Return the [x, y] coordinate for the center point of the cell that contains the specified text.  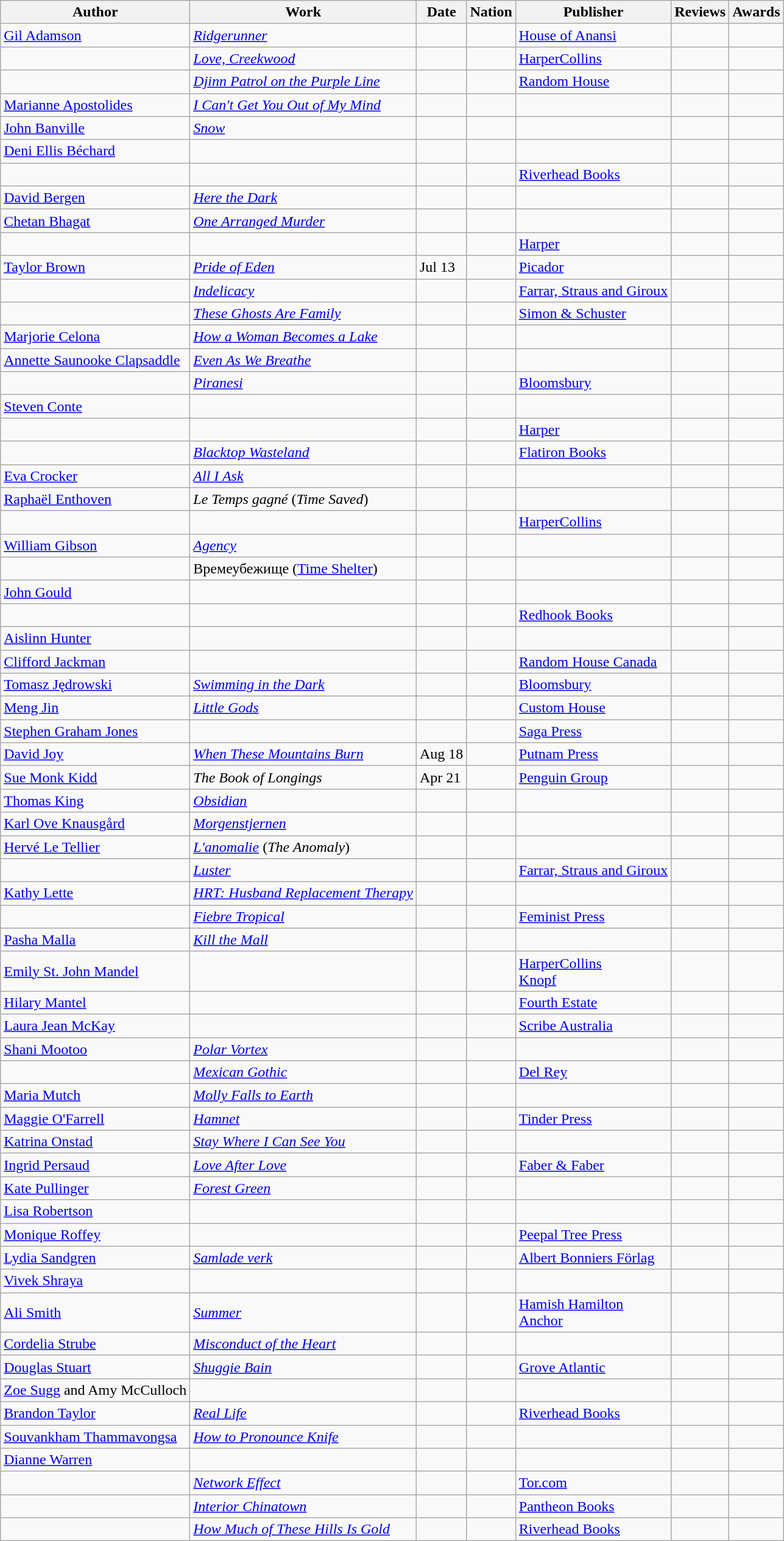
Gil Adamson [95, 35]
Cordelia Strube [95, 1344]
Polar Vortex [303, 1049]
Saga Press [593, 731]
Souvankham Thammavongsa [95, 1436]
Picador [593, 267]
Random House Canada [593, 661]
Tomasz Jędrowski [95, 685]
Real Life [303, 1413]
Luster [303, 870]
Ali Smith [95, 1313]
Laura Jean McKay [95, 1026]
HRT: Husband Replacement Therapy [303, 893]
Custom House [593, 708]
Aislinn Hunter [95, 638]
Obsidian [303, 801]
Eva Crocker [95, 476]
Feminist Press [593, 916]
Kill the Mall [303, 940]
Ingrid Persaud [95, 1165]
Dianne Warren [95, 1460]
Djinn Patrol on the Purple Line [303, 82]
Douglas Stuart [95, 1367]
Albert Bonniers Förlag [593, 1258]
Thomas King [95, 801]
Del Rey [593, 1072]
Hilary Mantel [95, 1002]
One Arranged Murder [303, 221]
Work [303, 12]
Shani Mootoo [95, 1049]
Fiebre Tropical [303, 916]
Agency [303, 545]
House of Anansi [593, 35]
Hamnet [303, 1119]
Stay Where I Can See You [303, 1142]
Forest Green [303, 1188]
Annette Saunooke Clapsaddle [95, 360]
Hamish HamiltonAnchor [593, 1313]
Indelicacy [303, 291]
Shuggie Bain [303, 1367]
Apr 21 [441, 778]
Morgenstjernen [303, 824]
Mexican Gothic [303, 1072]
Katrina Onstad [95, 1142]
Emily St. John Mandel [95, 971]
Peepal Tree Press [593, 1235]
Love After Love [303, 1165]
The Book of Longings [303, 778]
Tor.com [593, 1483]
Taylor Brown [95, 267]
Love, Creekwood [303, 58]
Nation [491, 12]
Времеубежище (Time Shelter) [303, 569]
Grove Atlantic [593, 1367]
How Much of These Hills Is Gold [303, 1529]
Marjorie Celona [95, 337]
Publisher [593, 12]
Piranesi [303, 383]
These Ghosts Are Family [303, 314]
Pride of Eden [303, 267]
Author [95, 12]
Random House [593, 82]
Little Gods [303, 708]
Hervé Le Tellier [95, 847]
How to Pronounce Knife [303, 1436]
Zoe Sugg and Amy McCulloch [95, 1390]
Clifford Jackman [95, 661]
Redhook Books [593, 615]
Monique Roffey [95, 1235]
I Can't Get You Out of My Mind [303, 105]
Network Effect [303, 1483]
William Gibson [95, 545]
Deni Ellis Béchard [95, 151]
Flatiron Books [593, 453]
Karl Ove Knausgård [95, 824]
Ridgerunner [303, 35]
John Banville [95, 128]
David Joy [95, 754]
Pantheon Books [593, 1506]
Simon & Schuster [593, 314]
John Gould [95, 592]
Stephen Graham Jones [95, 731]
Awards [757, 12]
Aug 18 [441, 754]
Brandon Taylor [95, 1413]
Here the Dark [303, 197]
Maria Mutch [95, 1096]
Putnam Press [593, 754]
Faber & Faber [593, 1165]
Tinder Press [593, 1119]
Le Temps gagné (Time Saved) [303, 499]
Lydia Sandgren [95, 1258]
Kate Pullinger [95, 1188]
Jul 13 [441, 267]
Reviews [701, 12]
Maggie O'Farrell [95, 1119]
Swimming in the Dark [303, 685]
Marianne Apostolides [95, 105]
Pasha Malla [95, 940]
Meng Jin [95, 708]
David Bergen [95, 197]
How a Woman Becomes a Lake [303, 337]
Molly Falls to Earth [303, 1096]
Penguin Group [593, 778]
L'anomalie (The Anomaly) [303, 847]
Date [441, 12]
All I Ask [303, 476]
When These Mountains Burn [303, 754]
Blacktop Wasteland [303, 453]
Kathy Lette [95, 893]
Scribe Australia [593, 1026]
Steven Conte [95, 406]
Snow [303, 128]
Interior Chinatown [303, 1506]
Fourth Estate [593, 1002]
Sue Monk Kidd [95, 778]
Vivek Shraya [95, 1281]
Samlade verk [303, 1258]
HarperCollinsKnopf [593, 971]
Even As We Breathe [303, 360]
Chetan Bhagat [95, 221]
Summer [303, 1313]
Misconduct of the Heart [303, 1344]
Lisa Robertson [95, 1211]
Raphaël Enthoven [95, 499]
